Locate the cell with the specified text and output its (x, y) center coordinate. 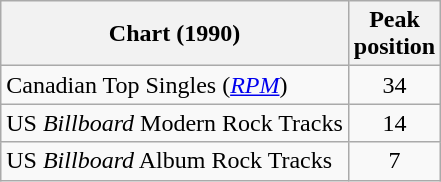
US Billboard Modern Rock Tracks (175, 123)
14 (394, 123)
Chart (1990) (175, 34)
US Billboard Album Rock Tracks (175, 161)
Peakposition (394, 34)
7 (394, 161)
34 (394, 85)
Canadian Top Singles (RPM) (175, 85)
